Identify which cell holds the provided text, then report its (x, y) central coordinate. 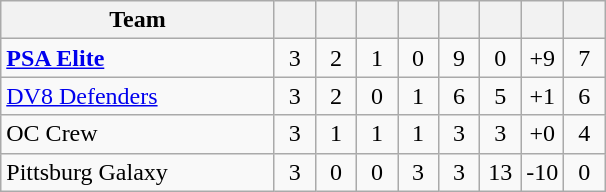
DV8 Defenders (138, 96)
+9 (542, 58)
OC Crew (138, 134)
+0 (542, 134)
5 (500, 96)
Pittsburg Galaxy (138, 172)
9 (460, 58)
Team (138, 20)
-10 (542, 172)
PSA Elite (138, 58)
13 (500, 172)
7 (584, 58)
4 (584, 134)
+1 (542, 96)
